Search for the cell housing the specified text and yield its (X, Y) center coordinate. 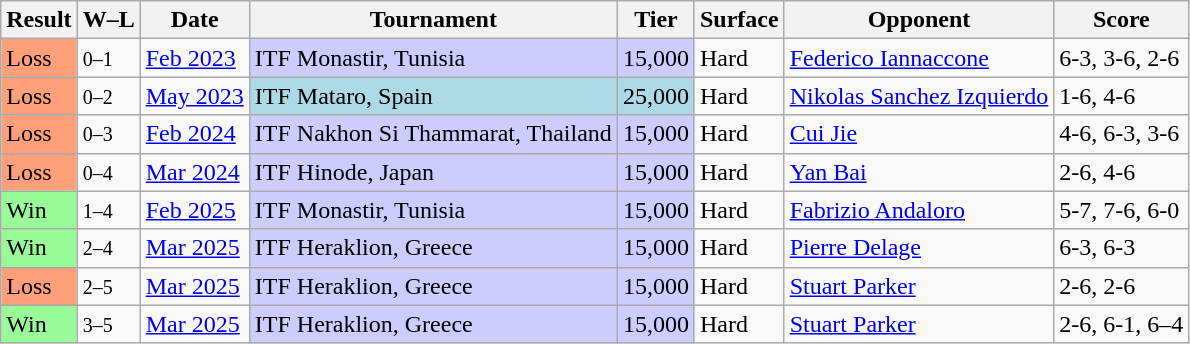
May 2023 (194, 96)
0–3 (108, 134)
3–5 (108, 324)
2–5 (108, 286)
1-6, 4-6 (1122, 96)
Federico Iannaccone (919, 58)
2-6, 2-6 (1122, 286)
ITF Hinode, Japan (433, 172)
2-6, 4-6 (1122, 172)
Nikolas Sanchez Izquierdo (919, 96)
Score (1122, 20)
25,000 (656, 96)
Tournament (433, 20)
0–2 (108, 96)
Surface (739, 20)
5-7, 7-6, 6-0 (1122, 210)
ITF Nakhon Si Thammarat, Thailand (433, 134)
Yan Bai (919, 172)
Cui Jie (919, 134)
Pierre Delage (919, 248)
Result (39, 20)
6-3, 6-3 (1122, 248)
2–4 (108, 248)
Opponent (919, 20)
Tier (656, 20)
0–1 (108, 58)
0–4 (108, 172)
1–4 (108, 210)
Mar 2024 (194, 172)
Feb 2024 (194, 134)
4-6, 6-3, 3-6 (1122, 134)
6-3, 3-6, 2-6 (1122, 58)
Feb 2025 (194, 210)
Fabrizio Andaloro (919, 210)
ITF Mataro, Spain (433, 96)
W–L (108, 20)
Date (194, 20)
Feb 2023 (194, 58)
2-6, 6-1, 6–4 (1122, 324)
